From the cell containing the given text, extract its center point as [X, Y] coordinate. 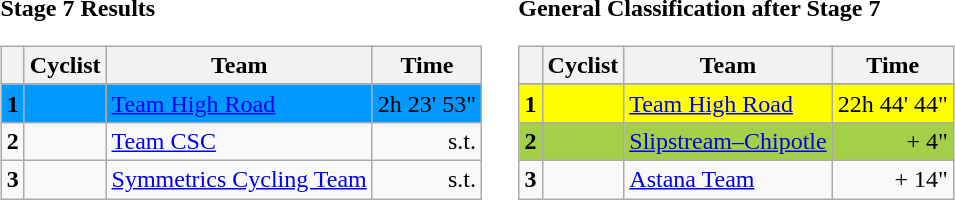
Astana Team [728, 179]
+ 4" [892, 141]
Symmetrics Cycling Team [239, 179]
2h 23' 53" [426, 103]
+ 14" [892, 179]
Slipstream–Chipotle [728, 141]
22h 44' 44" [892, 103]
Team CSC [239, 141]
